Provide the [X, Y] coordinate of the cell's center where the given text is located.  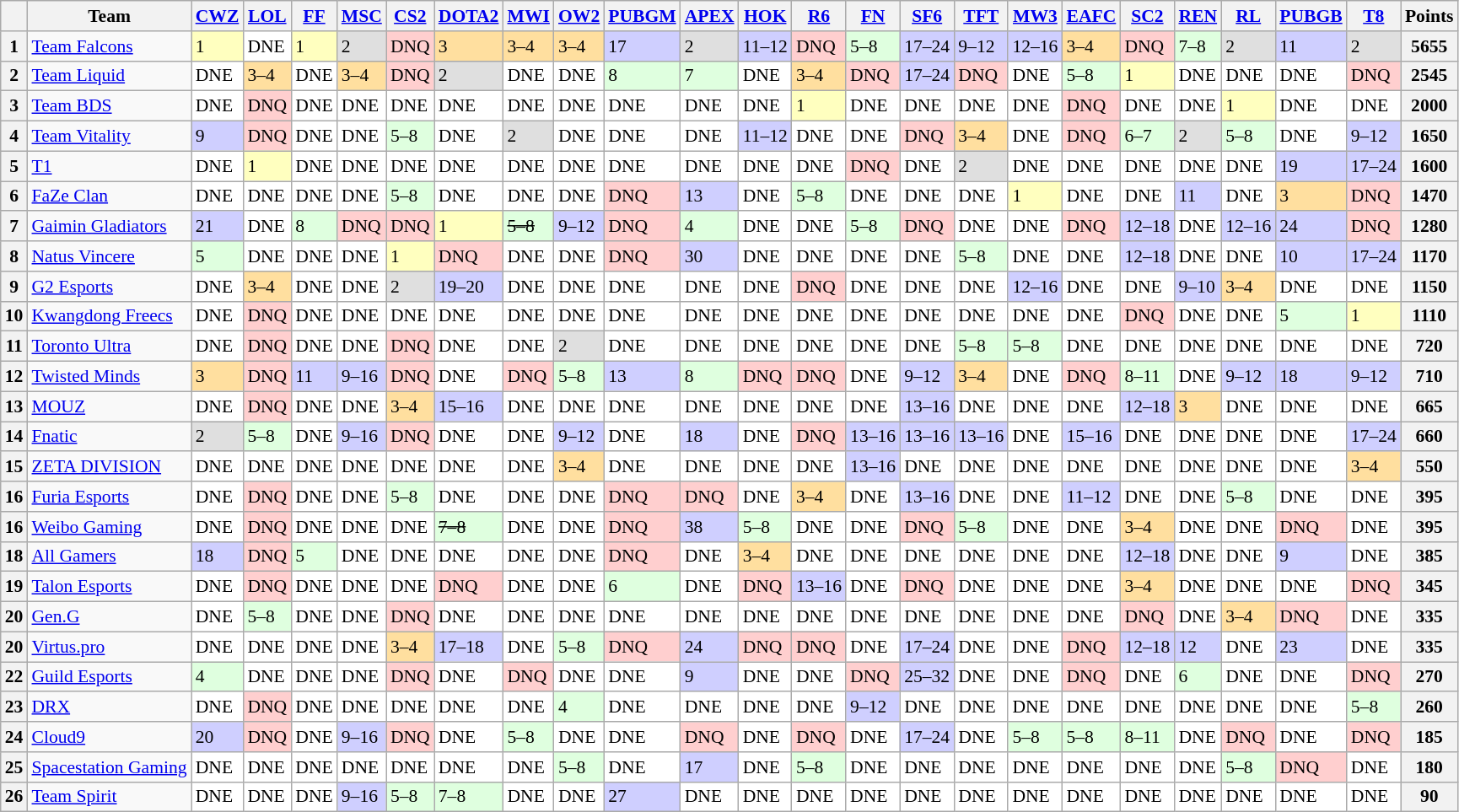
90 [1429, 797]
6–7 [1147, 137]
Guild Esports [109, 677]
EAFC [1091, 16]
Furia Esports [109, 497]
180 [1429, 767]
27 [642, 797]
Team [109, 16]
HOK [766, 16]
Team Liquid [109, 76]
1150 [1429, 287]
MOUZ [109, 406]
550 [1429, 467]
MSC [362, 16]
APEX [710, 16]
Natus Vincere [109, 256]
All Gamers [109, 557]
DOTA2 [469, 16]
Cloud9 [109, 737]
270 [1429, 677]
Team Falcons [109, 46]
2000 [1429, 106]
710 [1429, 377]
MWI [528, 16]
ZETA DIVISION [109, 467]
1600 [1429, 166]
30 [710, 256]
SF6 [927, 16]
Virtus.pro [109, 647]
REN [1198, 16]
OW2 [579, 16]
9–10 [1198, 287]
Fnatic [109, 437]
19–20 [469, 287]
Twisted Minds [109, 377]
FaZe Clan [109, 196]
SC2 [1147, 16]
720 [1429, 347]
1470 [1429, 196]
Toronto Ultra [109, 347]
Team Spirit [109, 797]
25 [14, 767]
Points [1429, 16]
25–32 [927, 677]
1110 [1429, 316]
Team BDS [109, 106]
Weibo Gaming [109, 527]
2545 [1429, 76]
FN [873, 16]
17–18 [469, 647]
1170 [1429, 256]
14 [14, 437]
22 [14, 677]
345 [1429, 587]
CWZ [218, 16]
FF [314, 16]
MW3 [1035, 16]
PUBGM [642, 16]
DRX [109, 707]
15 [14, 467]
Gaimin Gladiators [109, 227]
260 [1429, 707]
665 [1429, 406]
Gen.G [109, 617]
38 [710, 527]
Kwangdong Freecs [109, 316]
R6 [819, 16]
26 [14, 797]
185 [1429, 737]
1650 [1429, 137]
G2 Esports [109, 287]
Team Vitality [109, 137]
PUBGB [1311, 16]
1280 [1429, 227]
Talon Esports [109, 587]
Spacestation Gaming [109, 767]
RL [1248, 16]
LOL [266, 16]
385 [1429, 557]
5655 [1429, 46]
T8 [1374, 16]
21 [218, 227]
T1 [109, 166]
CS2 [410, 16]
660 [1429, 437]
TFT [981, 16]
